Capture the cell that displays the provided text and extract its [x, y] central coordinate. 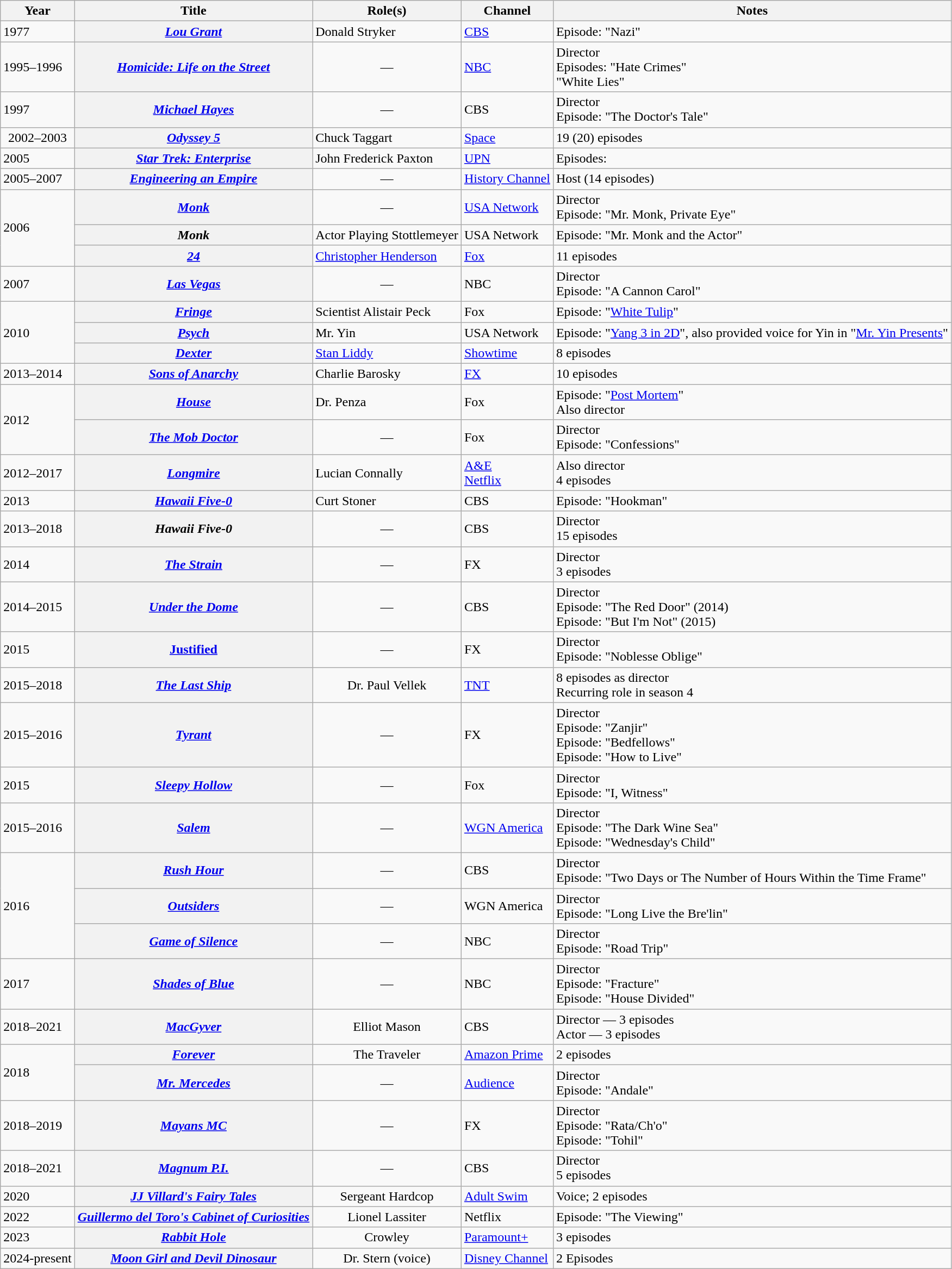
Episode: "White Tulip" [752, 312]
DirectorEpisode: "Confessions" [752, 437]
11 episodes [752, 256]
Mr. Mercedes [194, 1083]
DirectorEpisodes: "Hate Crimes""White Lies" [752, 67]
Curt Stoner [387, 501]
Episode: "Yang 3 in 2D", also provided voice for Yin in "Mr. Yin Presents" [752, 332]
8 episodes [752, 353]
DirectorEpisode: "The Red Door" (2014)Episode: "But I'm Not" (2015) [752, 607]
Mr. Yin [387, 332]
Justified [194, 649]
Salem [194, 828]
Stan Liddy [387, 353]
Guillermo del Toro's Cabinet of Curiosities [194, 1217]
DirectorEpisode: "Long Live the Bre'lin" [752, 906]
JJ Villard's Fairy Tales [194, 1196]
DirectorEpisode: "Zanjir"Episode: "Bedfellows"Episode: "How to Live" [752, 735]
Lionel Lassiter [387, 1217]
Paramount+ [507, 1237]
Under the Dome [194, 607]
1997 [38, 110]
Lou Grant [194, 32]
2005–2007 [38, 179]
Director3 episodes [752, 564]
2014–2015 [38, 607]
2 Episodes [752, 1258]
2014 [38, 564]
TNT [507, 685]
Actor Playing Stottlemeyer [387, 235]
Sleepy Hollow [194, 785]
Odyssey 5 [194, 138]
Shades of Blue [194, 984]
Moon Girl and Devil Dinosaur [194, 1258]
2005 [38, 158]
24 [194, 256]
Michael Hayes [194, 110]
Notes [752, 11]
Dexter [194, 353]
2012–2017 [38, 473]
2020 [38, 1196]
1995–1996 [38, 67]
DirectorEpisode: "Noblesse Oblige" [752, 649]
Elliot Mason [387, 1027]
2023 [38, 1237]
Game of Silence [194, 942]
DirectorEpisode: "Mr. Monk, Private Eye" [752, 207]
Episode: "Hookman" [752, 501]
Episode: "Post Mortem"Also director [752, 402]
Netflix [507, 1217]
Director — 3 episodesActor — 3 episodes [752, 1027]
Also director 4 episodes [752, 473]
2024-present [38, 1258]
The Traveler [387, 1055]
Host (14 episodes) [752, 179]
DirectorEpisode: "Fracture"Episode: "House Divided" [752, 984]
House [194, 402]
Space [507, 138]
Sergeant Hardcop [387, 1196]
2017 [38, 984]
Director5 episodes [752, 1168]
2002–2003 [38, 138]
Scientist Alistair Peck [387, 312]
The Mob Doctor [194, 437]
John Frederick Paxton [387, 158]
Donald Stryker [387, 32]
Charlie Barosky [387, 374]
Director15 episodes [752, 528]
DirectorEpisode: "Andale" [752, 1083]
Homicide: Life on the Street [194, 67]
2010 [38, 332]
2006 [38, 227]
2012 [38, 420]
DirectorEpisode: "The Dark Wine Sea"Episode: "Wednesday's Child" [752, 828]
The Strain [194, 564]
Channel [507, 11]
History Channel [507, 179]
Crowley [387, 1237]
2013 [38, 501]
Star Trek: Enterprise [194, 158]
10 episodes [752, 374]
2016 [38, 906]
Rush Hour [194, 870]
DirectorEpisode: "I, Witness" [752, 785]
Rabbit Hole [194, 1237]
8 episodes as directorRecurring role in season 4 [752, 685]
DirectorEpisode: "Rata/Ch'o"Episode: "Tohil" [752, 1125]
Disney Channel [507, 1258]
Tyrant [194, 735]
Episode: "The Viewing" [752, 1217]
1977 [38, 32]
DirectorEpisode: "Two Days or The Number of Hours Within the Time Frame" [752, 870]
The Last Ship [194, 685]
A&ENetflix [507, 473]
UPN [507, 158]
Adult Swim [507, 1196]
3 episodes [752, 1237]
2022 [38, 1217]
Episode: "Mr. Monk and the Actor" [752, 235]
DirectorEpisode: "The Doctor's Tale" [752, 110]
Lucian Connally [387, 473]
Engineering an Empire [194, 179]
Amazon Prime [507, 1055]
2015–2018 [38, 685]
Episodes: [752, 158]
2013–2014 [38, 374]
Showtime [507, 353]
MacGyver [194, 1027]
Las Vegas [194, 284]
Sons of Anarchy [194, 374]
2013–2018 [38, 528]
DirectorEpisode: "Road Trip" [752, 942]
Fringe [194, 312]
Forever [194, 1055]
2007 [38, 284]
Role(s) [387, 11]
Dr. Stern (voice) [387, 1258]
2018–2019 [38, 1125]
Psych [194, 332]
Magnum P.I. [194, 1168]
19 (20) episodes [752, 138]
2018 [38, 1072]
Episode: "Nazi" [752, 32]
DirectorEpisode: "A Cannon Carol" [752, 284]
Title [194, 11]
Mayans MC [194, 1125]
Audience [507, 1083]
Outsiders [194, 906]
Year [38, 11]
Longmire [194, 473]
Dr. Penza [387, 402]
Chuck Taggart [387, 138]
2 episodes [752, 1055]
Dr. Paul Vellek [387, 685]
Christopher Henderson [387, 256]
Voice; 2 episodes [752, 1196]
